Determine the (X, Y) coordinate at the center of the cell enclosing the given text.  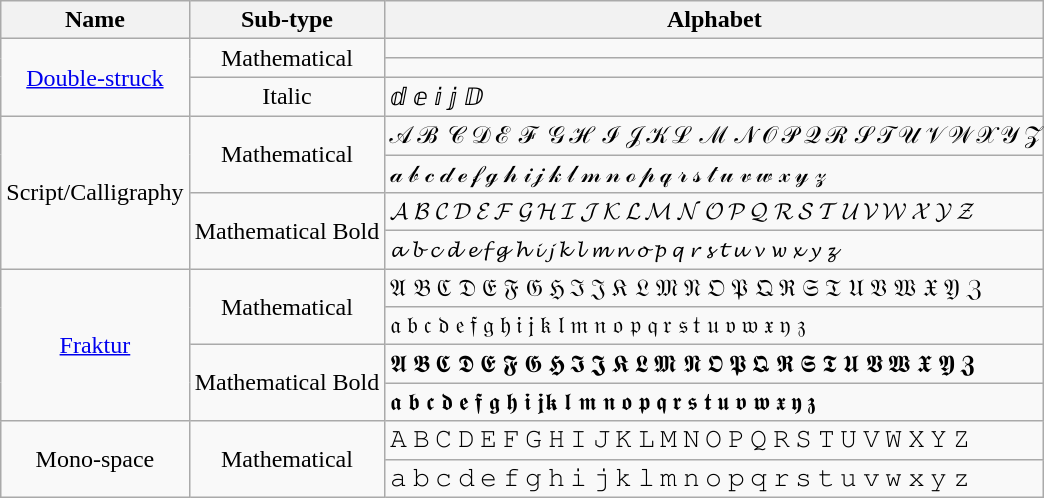
𝓐 𝓑 𝓒 𝓓 𝓔 𝓕 𝓖 𝓗 𝓘 𝓙 𝓚 𝓛 𝓜 𝓝 𝓞 𝓟 𝓠 𝓡 𝓢 𝓣 𝓤 𝓥 𝓦 𝓧 𝓨 𝓩 (714, 212)
𝙰 𝙱 𝙲 𝙳 𝙴 𝙵 𝙶 𝙷 𝙸 𝙹 𝙺 𝙻 𝙼 𝙽 𝙾 𝙿 𝚀 𝚁 𝚂 𝚃 𝚄 𝚅 𝚆 𝚇 𝚈 𝚉 (714, 440)
Fraktur (95, 345)
𝒶 𝒷 𝒸 𝒹 ℯ 𝒻 ℊ 𝒽 𝒾 𝒿 𝓀 𝓁 𝓂 𝓃 ℴ 𝓅 𝓆 𝓇 𝓈 𝓉 𝓊 𝓋 𝓌 𝓍 𝓎 𝓏 (714, 173)
Alphabet (714, 20)
Name (95, 20)
𝔄 𝔅 ℭ 𝔇 𝔈 𝔉 𝔊 ℌ ℑ 𝔍 𝔎 𝔏 𝔐 𝔑 𝔒 𝔓 𝔔 ℜ 𝔖 𝔗 𝔘 𝔙 𝔚 𝔛 𝔜 ℨ (714, 288)
𝔞 𝔟 𝔠 𝔡 𝔢 𝔣 𝔤 𝔥 𝔦 𝔧 𝔨 𝔩 𝔪 𝔫 𝔬 𝔭 𝔮 𝔯 𝔰 𝔱 𝔲 𝔳 𝔴 𝔵 𝔶 𝔷 (714, 326)
Double-struck (95, 78)
Italic (287, 97)
Mono-space (95, 459)
𝒜 ℬ 𝒞 𝒟 ℰ ℱ 𝒢 ℋ ℐ 𝒥 𝒦 ℒ ℳ 𝒩 𝒪 𝒫 𝒬 ℛ 𝒮 𝒯 𝒰 𝒱 𝒲 𝒳 𝒴 𝒵 (714, 135)
Script/Calligraphy (95, 192)
ⅆ ⅇ ⅈ ⅉ ⅅ (714, 97)
𝕬 𝕭 𝕮 𝕯 𝕰 𝕱 𝕲 𝕳 𝕴 𝕵 𝕶 𝕷 𝕸 𝕹 𝕺 𝕻 𝕼 𝕽 𝕾 𝕿 𝖀 𝖁 𝖂 𝖃 𝖄 𝖅 (714, 364)
𝚊 𝚋 𝚌 𝚍 𝚎 𝚏 𝚐 𝚑 𝚒 𝚓 𝚔 𝚕 𝚖 𝚗 𝚘 𝚙 𝚚 𝚛 𝚜 𝚝 𝚞 𝚟 𝚠 𝚡 𝚢 𝚣 (714, 478)
𝖆 𝖇 𝖈 𝖉 𝖊 𝖋 𝖌 𝖍 𝖎 𝖏𝖐 𝖑 𝖒 𝖓 𝖔 𝖕 𝖖 𝖗 𝖘 𝖙 𝖚 𝖛 𝖜 𝖝 𝖞 𝖟 (714, 402)
𝓪 𝓫 𝓬 𝓭 𝓮 𝓯 𝓰 𝓱 𝓲 𝓳 𝓴 𝓵 𝓶 𝓷 𝓸 𝓹 𝓺 𝓻 𝓼 𝓽 𝓾 𝓿 𝔀 𝔁 𝔂 𝔃 (714, 250)
Sub-type (287, 20)
